Provide the (x, y) coordinate of the cell's center where the given text is located.  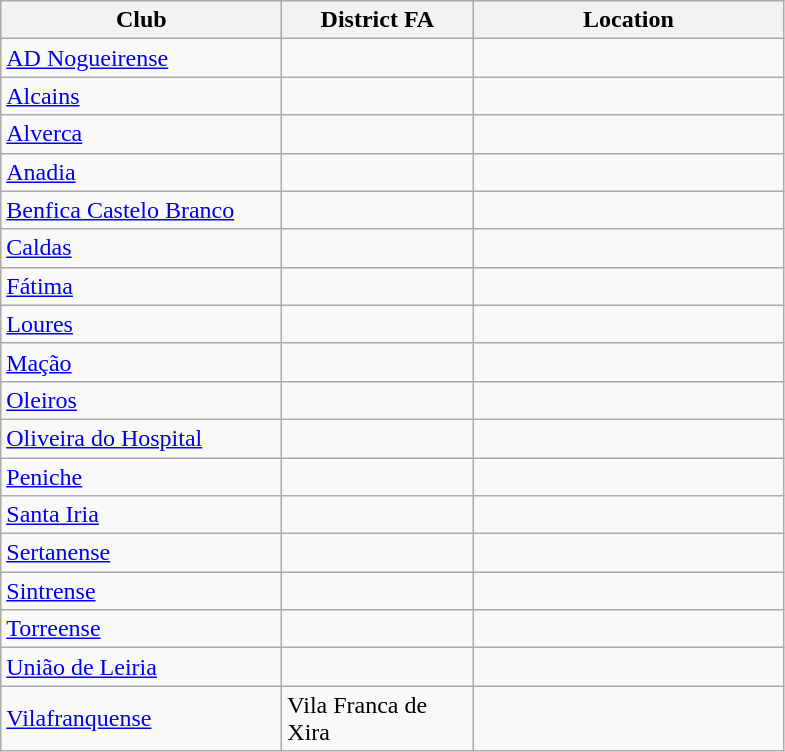
Vilafranquense (142, 718)
Caldas (142, 248)
AD Nogueirense (142, 58)
Oleiros (142, 400)
District FA (378, 20)
Alverca (142, 134)
Benfica Castelo Branco (142, 210)
Loures (142, 324)
Sertanense (142, 553)
Peniche (142, 477)
Anadia (142, 172)
Location (628, 20)
União de Leiria (142, 667)
Vila Franca de Xira (378, 718)
Club (142, 20)
Sintrense (142, 591)
Oliveira do Hospital (142, 438)
Torreense (142, 629)
Santa Iria (142, 515)
Fátima (142, 286)
Alcains (142, 96)
Mação (142, 362)
